Capture the cell that displays the provided text and extract its [x, y] central coordinate. 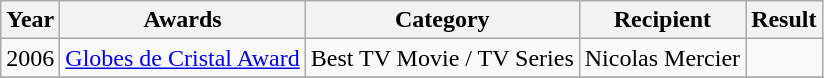
Year [30, 20]
Awards [182, 20]
Nicolas Mercier [662, 58]
Globes de Cristal Award [182, 58]
Recipient [662, 20]
Result [784, 20]
Best TV Movie / TV Series [442, 58]
2006 [30, 58]
Category [442, 20]
